Determine the (X, Y) coordinate at the center of the cell enclosing the given text.  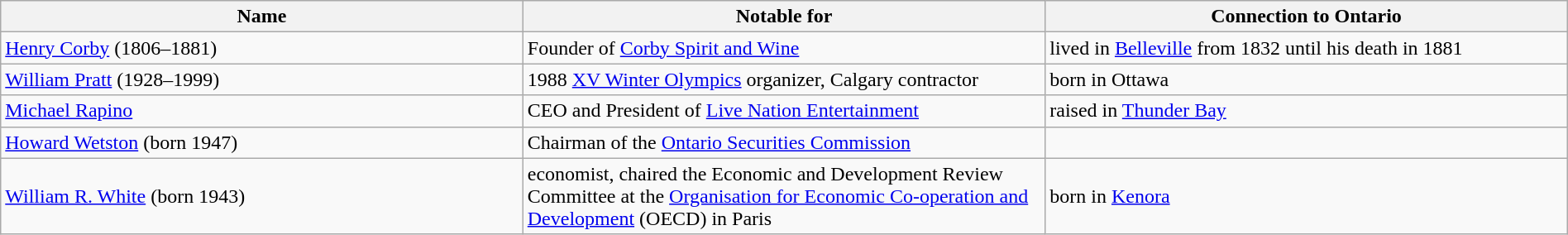
Michael Rapino (262, 111)
lived in Belleville from 1832 until his death in 1881 (1307, 48)
1988 XV Winter Olympics organizer, Calgary contractor (784, 79)
raised in Thunder Bay (1307, 111)
William R. White (born 1943) (262, 196)
born in Kenora (1307, 196)
CEO and President of Live Nation Entertainment (784, 111)
Connection to Ontario (1307, 17)
Notable for (784, 17)
Founder of Corby Spirit and Wine (784, 48)
Howard Wetston (born 1947) (262, 142)
economist, chaired the Economic and Development Review Committee at the Organisation for Economic Co-operation and Development (OECD) in Paris (784, 196)
Chairman of the Ontario Securities Commission (784, 142)
born in Ottawa (1307, 79)
William Pratt (1928–1999) (262, 79)
Henry Corby (1806–1881) (262, 48)
Name (262, 17)
